Search for the cell housing the specified text and yield its [x, y] center coordinate. 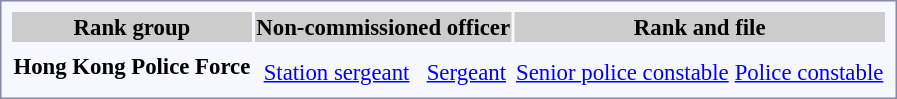
Senior police constable [623, 72]
Police constable [809, 72]
Station sergeant [336, 72]
Non-commissioned officer [384, 27]
Hong Kong Police Force [132, 66]
Rank and file [700, 27]
Rank group [132, 27]
Sergeant [466, 72]
